Return (x, y) of the center of cell containing provided text 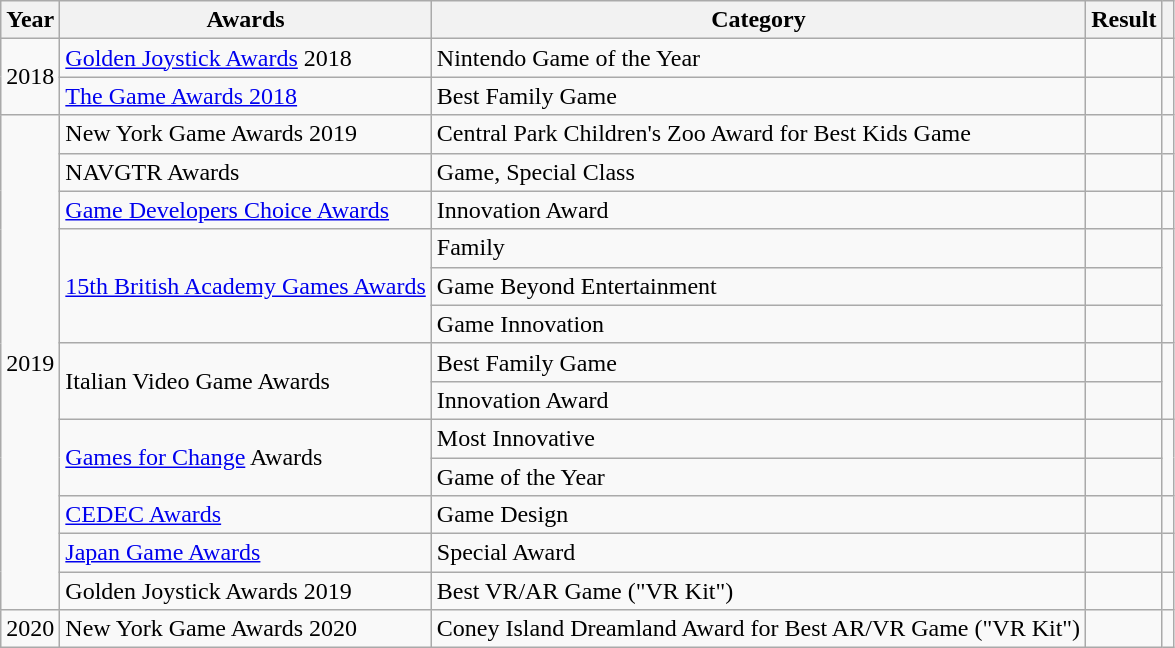
Result (1124, 20)
Italian Video Game Awards (246, 381)
Awards (246, 20)
2020 (30, 629)
Year (30, 20)
CEDEC Awards (246, 515)
Best VR/AR Game ("VR Kit") (758, 591)
Central Park Children's Zoo Award for Best Kids Game (758, 134)
Golden Joystick Awards 2018 (246, 58)
Game, Special Class (758, 172)
Game Beyond Entertainment (758, 286)
Most Innovative (758, 438)
New York Game Awards 2020 (246, 629)
15th British Academy Games Awards (246, 286)
Game of the Year (758, 477)
Golden Joystick Awards 2019 (246, 591)
Game Innovation (758, 324)
Japan Game Awards (246, 553)
Family (758, 248)
Game Design (758, 515)
Coney Island Dreamland Award for Best AR/VR Game ("VR Kit") (758, 629)
Category (758, 20)
Special Award (758, 553)
2018 (30, 77)
NAVGTR Awards (246, 172)
2019 (30, 362)
Nintendo Game of the Year (758, 58)
The Game Awards 2018 (246, 96)
Game Developers Choice Awards (246, 210)
New York Game Awards 2019 (246, 134)
Games for Change Awards (246, 457)
